Pinpoint the cell where the given text exists, returning its [x, y] midpoint coordinate. 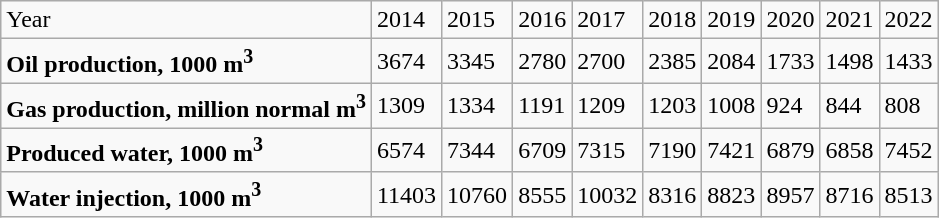
7421 [732, 150]
Water injection, 1000 m3 [186, 194]
10032 [608, 194]
1191 [542, 106]
924 [790, 106]
1334 [478, 106]
2020 [790, 20]
2084 [732, 62]
2017 [608, 20]
8957 [790, 194]
10760 [478, 194]
8716 [850, 194]
2019 [732, 20]
7190 [672, 150]
1209 [608, 106]
7344 [478, 150]
Oil production, 1000 m3 [186, 62]
2014 [406, 20]
3674 [406, 62]
2018 [672, 20]
7315 [608, 150]
6709 [542, 150]
Year [186, 20]
2700 [608, 62]
2015 [478, 20]
1498 [850, 62]
2022 [908, 20]
6879 [790, 150]
8513 [908, 194]
8823 [732, 194]
Gas production, million normal m3 [186, 106]
1203 [672, 106]
2021 [850, 20]
844 [850, 106]
1433 [908, 62]
Produced water, 1000 m3 [186, 150]
2780 [542, 62]
8555 [542, 194]
808 [908, 106]
1008 [732, 106]
2385 [672, 62]
7452 [908, 150]
2016 [542, 20]
8316 [672, 194]
1733 [790, 62]
3345 [478, 62]
1309 [406, 106]
6858 [850, 150]
6574 [406, 150]
11403 [406, 194]
